Provide the [X, Y] coordinate of the cell's center where the given text is located.  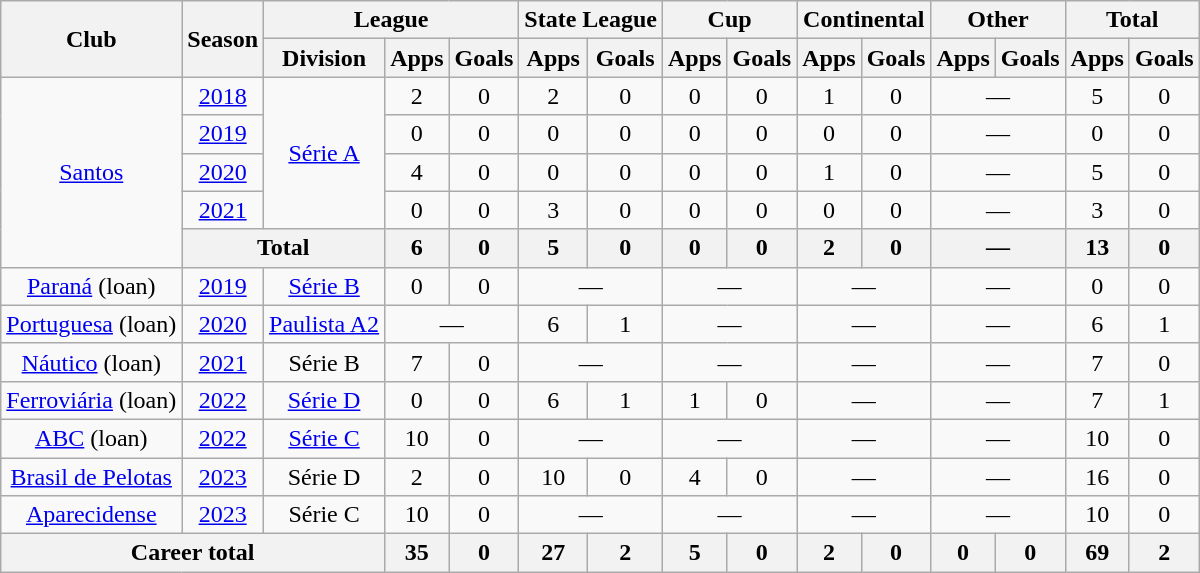
ABC (loan) [92, 438]
State League [591, 20]
Club [92, 39]
Ferroviária (loan) [92, 400]
2018 [223, 96]
Paulista A2 [324, 324]
Continental [864, 20]
35 [417, 553]
Season [223, 39]
Division [324, 58]
16 [1097, 477]
Paraná (loan) [92, 286]
Other [998, 20]
27 [554, 553]
Career total [193, 553]
Portuguesa (loan) [92, 324]
League [392, 20]
Cup [730, 20]
Náutico (loan) [92, 362]
69 [1097, 553]
Santos [92, 172]
Série A [324, 153]
13 [1097, 248]
Aparecidense [92, 515]
Brasil de Pelotas [92, 477]
